Extract the [X, Y] coordinate from the center of the cell holding the provided text.  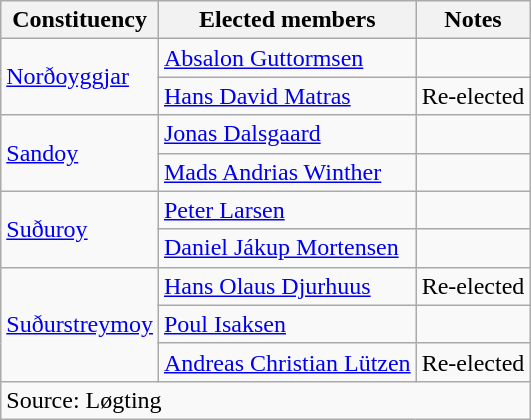
Sandoy [80, 153]
Suðurstreymoy [80, 324]
Norðoyggjar [80, 77]
Poul Isaksen [287, 324]
Absalon Guttormsen [287, 58]
Suðuroy [80, 229]
Notes [473, 20]
Constituency [80, 20]
Andreas Christian Lützen [287, 362]
Hans Olaus Djurhuus [287, 286]
Peter Larsen [287, 210]
Source: Løgting [266, 400]
Elected members [287, 20]
Mads Andrias Winther [287, 172]
Hans David Matras [287, 96]
Jonas Dalsgaard [287, 134]
Daniel Jákup Mortensen [287, 248]
